Determine the [X, Y] coordinate at the center of the cell enclosing the given text.  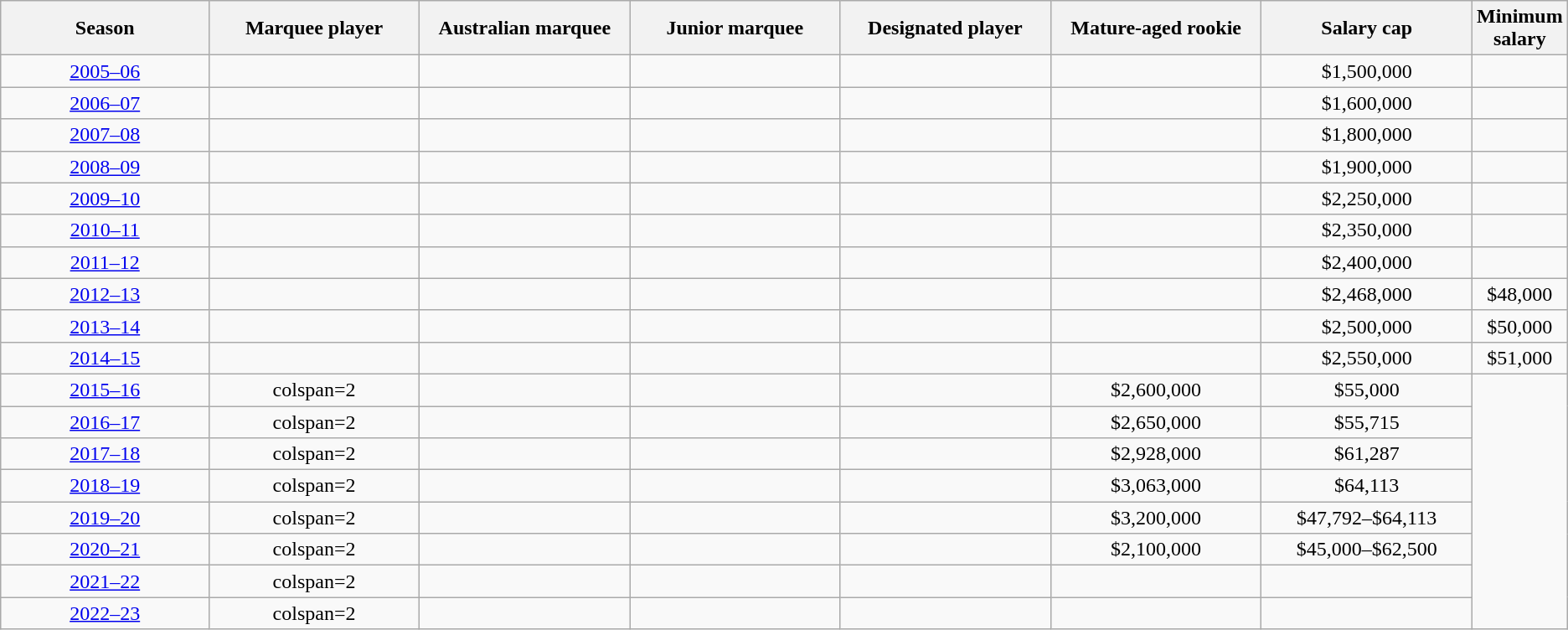
2007–08 [106, 135]
$55,000 [1367, 390]
2018–19 [106, 486]
Minimum salary [1519, 28]
2019–20 [106, 518]
Season [106, 28]
2015–16 [106, 390]
2010–11 [106, 230]
$2,250,000 [1367, 199]
$1,500,000 [1367, 71]
2017–18 [106, 454]
$47,792–$64,113 [1367, 518]
$48,000 [1519, 294]
$1,800,000 [1367, 135]
$2,100,000 [1156, 550]
$64,113 [1367, 486]
2012–13 [106, 294]
$2,468,000 [1367, 294]
$1,600,000 [1367, 103]
Marquee player [315, 28]
$3,063,000 [1156, 486]
$45,000–$62,500 [1367, 550]
Junior marquee [735, 28]
$2,928,000 [1156, 454]
Australian marquee [525, 28]
Mature-aged rookie [1156, 28]
2014–15 [106, 358]
2016–17 [106, 421]
$2,350,000 [1367, 230]
2005–06 [106, 71]
2006–07 [106, 103]
$3,200,000 [1156, 518]
2020–21 [106, 550]
2021–22 [106, 581]
$2,550,000 [1367, 358]
$1,900,000 [1367, 167]
$55,715 [1367, 421]
2008–09 [106, 167]
$2,400,000 [1367, 262]
Designated player [945, 28]
$51,000 [1519, 358]
2013–14 [106, 326]
Salary cap [1367, 28]
$61,287 [1367, 454]
$50,000 [1519, 326]
$2,650,000 [1156, 421]
2009–10 [106, 199]
2011–12 [106, 262]
$2,500,000 [1367, 326]
$2,600,000 [1156, 390]
2022–23 [106, 613]
